Provide the (X, Y) coordinate of the cell's center where the given text is located.  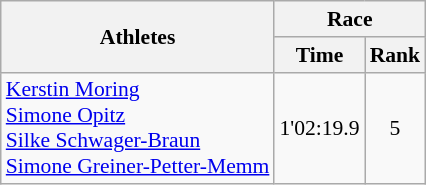
Kerstin MoringSimone OpitzSilke Schwager-BraunSimone Greiner-Petter-Memm (138, 128)
Rank (396, 55)
1'02:19.9 (319, 128)
5 (396, 128)
Race (350, 19)
Athletes (138, 36)
Time (319, 55)
